Return (X, Y) of the center of cell containing provided text 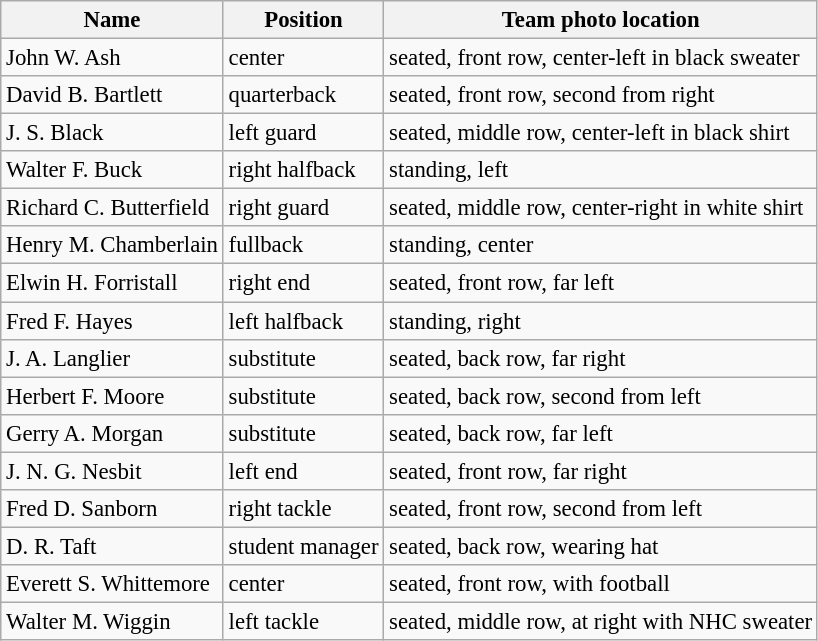
seated, front row, second from left (601, 509)
seated, back row, far left (601, 433)
John W. Ash (112, 58)
Position (304, 20)
quarterback (304, 95)
left tackle (304, 621)
right end (304, 283)
right halfback (304, 170)
Richard C. Butterfield (112, 208)
Gerry A. Morgan (112, 433)
standing, left (601, 170)
seated, front row, with football (601, 584)
J. N. G. Nesbit (112, 471)
Name (112, 20)
Elwin H. Forristall (112, 283)
seated, front row, far right (601, 471)
J. A. Langlier (112, 358)
seated, middle row, center-left in black shirt (601, 133)
Henry M. Chamberlain (112, 245)
left halfback (304, 321)
seated, middle row, center-right in white shirt (601, 208)
Walter F. Buck (112, 170)
J. S. Black (112, 133)
Herbert F. Moore (112, 396)
David B. Bartlett (112, 95)
seated, middle row, at right with NHC sweater (601, 621)
student manager (304, 546)
Fred F. Hayes (112, 321)
seated, front row, second from right (601, 95)
right guard (304, 208)
seated, front row, far left (601, 283)
right tackle (304, 509)
fullback (304, 245)
seated, front row, center-left in black sweater (601, 58)
Team photo location (601, 20)
Fred D. Sanborn (112, 509)
left end (304, 471)
Everett S. Whittemore (112, 584)
standing, center (601, 245)
left guard (304, 133)
Walter M. Wiggin (112, 621)
standing, right (601, 321)
seated, back row, far right (601, 358)
seated, back row, wearing hat (601, 546)
seated, back row, second from left (601, 396)
D. R. Taft (112, 546)
